Detect which cell encompasses the target text, then output its [X, Y] center coordinate. 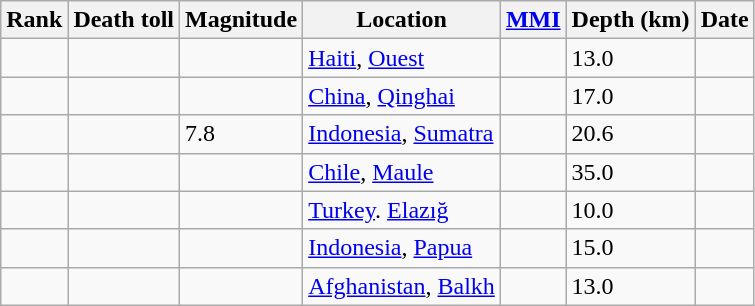
20.6 [630, 134]
Indonesia, Sumatra [402, 134]
Location [402, 20]
35.0 [630, 172]
Chile, Maule [402, 172]
Death toll [124, 20]
Magnitude [242, 20]
China, Qinghai [402, 96]
15.0 [630, 248]
Turkey. Elazığ [402, 210]
Depth (km) [630, 20]
10.0 [630, 210]
Indonesia, Papua [402, 248]
Afghanistan, Balkh [402, 286]
Rank [34, 20]
Haiti, Ouest [402, 58]
Date [724, 20]
MMI [533, 20]
17.0 [630, 96]
7.8 [242, 134]
